Identify which cell holds the provided text, then report its (x, y) central coordinate. 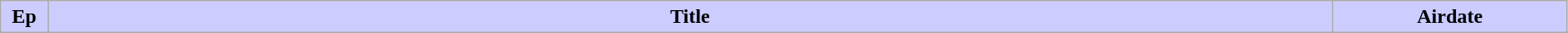
Airdate (1450, 17)
Ep (24, 17)
Title (690, 17)
